Search for the cell housing the specified text and yield its [x, y] center coordinate. 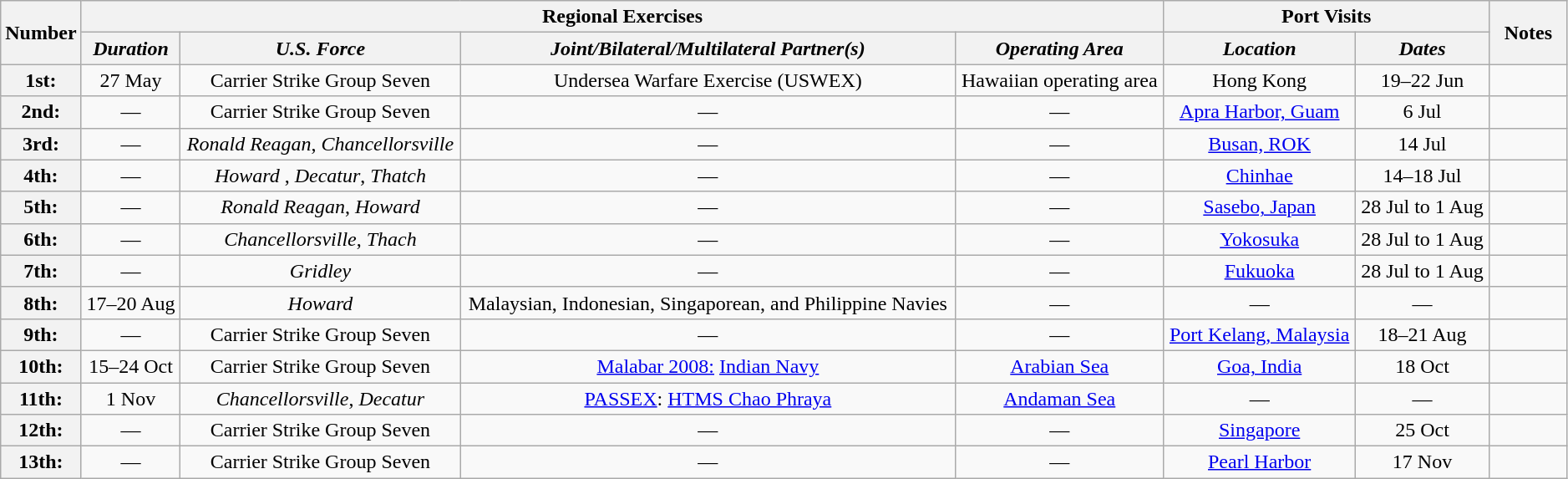
Gridley [321, 271]
Undersea Warfare Exercise (USWEX) [708, 80]
Number [41, 33]
Malaysian, Indonesian, Singaporean, and Philippine Navies [708, 303]
U.S. Force [321, 48]
6th: [41, 239]
Hawaiian operating area [1059, 80]
Sasebo, Japan [1260, 207]
14 Jul [1422, 144]
12th: [41, 431]
4th: [41, 176]
Location [1260, 48]
5th: [41, 207]
6 Jul [1422, 112]
18–21 Aug [1422, 334]
Joint/Bilateral/Multilateral Partner(s) [708, 48]
7th: [41, 271]
11th: [41, 399]
Port Visits [1327, 17]
Yokosuka [1260, 239]
Operating Area [1059, 48]
Duration [130, 48]
25 Oct [1422, 431]
Fukuoka [1260, 271]
Pearl Harbor [1260, 462]
Busan, ROK [1260, 144]
PASSEX: HTMS Chao Phraya [708, 399]
Chinhae [1260, 176]
17–20 Aug [130, 303]
Ronald Reagan, Howard [321, 207]
19–22 Jun [1422, 80]
Apra Harbor, Guam [1260, 112]
Arabian Sea [1059, 366]
13th: [41, 462]
Hong Kong [1260, 80]
Dates [1422, 48]
8th: [41, 303]
17 Nov [1422, 462]
2nd: [41, 112]
9th: [41, 334]
1 Nov [130, 399]
Howard , Decatur, Thatch [321, 176]
15–24 Oct [130, 366]
Notes [1529, 33]
Howard [321, 303]
3rd: [41, 144]
Port Kelang, Malaysia [1260, 334]
Goa, India [1260, 366]
Andaman Sea [1059, 399]
1st: [41, 80]
27 May [130, 80]
14–18 Jul [1422, 176]
Chancellorsville, Decatur [321, 399]
Ronald Reagan, Chancellorsville [321, 144]
Regional Exercises [622, 17]
Chancellorsville, Thach [321, 239]
Malabar 2008: Indian Navy [708, 366]
10th: [41, 366]
18 Oct [1422, 366]
Singapore [1260, 431]
